From the cell containing the given text, extract its center point as (X, Y) coordinate. 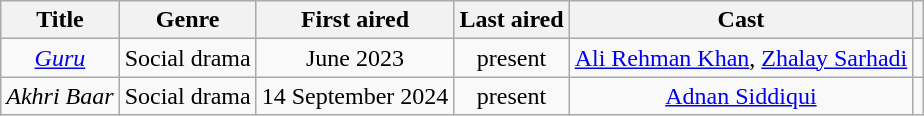
14 September 2024 (355, 96)
June 2023 (355, 58)
Adnan Siddiqui (741, 96)
Guru (60, 58)
Last aired (512, 20)
Ali Rehman Khan, Zhalay Sarhadi (741, 58)
Title (60, 20)
Akhri Baar (60, 96)
Genre (188, 20)
First aired (355, 20)
Cast (741, 20)
